Find where the given text appears and provide that cell's center as [X, Y] coordinate. 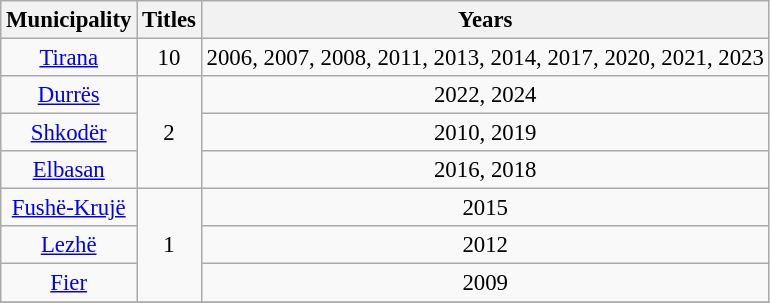
Lezhë [69, 245]
2 [170, 132]
Fier [69, 283]
1 [170, 246]
Fushë-Krujë [69, 208]
Elbasan [69, 170]
Titles [170, 20]
Tirana [69, 58]
2009 [485, 283]
2015 [485, 208]
2016, 2018 [485, 170]
2022, 2024 [485, 95]
10 [170, 58]
2012 [485, 245]
2006, 2007, 2008, 2011, 2013, 2014, 2017, 2020, 2021, 2023 [485, 58]
Years [485, 20]
Durrës [69, 95]
Municipality [69, 20]
2010, 2019 [485, 133]
Shkodër [69, 133]
